Scan for the cell matching the given text and deliver its (x, y) coordinate at center. 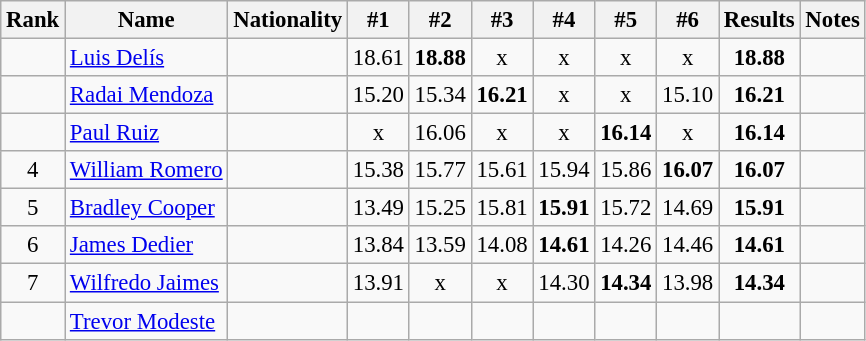
15.77 (440, 170)
13.59 (440, 245)
6 (33, 245)
15.38 (378, 170)
5 (33, 208)
7 (33, 283)
15.81 (502, 208)
14.46 (688, 245)
15.10 (688, 95)
Notes (832, 20)
Radai Mendoza (146, 95)
13.98 (688, 283)
18.61 (378, 58)
14.30 (564, 283)
#1 (378, 20)
Bradley Cooper (146, 208)
15.20 (378, 95)
15.34 (440, 95)
13.49 (378, 208)
Trevor Modeste (146, 321)
#4 (564, 20)
13.84 (378, 245)
14.26 (626, 245)
Nationality (288, 20)
16.06 (440, 133)
14.69 (688, 208)
James Dedier (146, 245)
Rank (33, 20)
15.86 (626, 170)
Wilfredo Jaimes (146, 283)
#3 (502, 20)
William Romero (146, 170)
#2 (440, 20)
#5 (626, 20)
14.08 (502, 245)
Luis Delís (146, 58)
15.94 (564, 170)
15.61 (502, 170)
15.25 (440, 208)
Name (146, 20)
Results (760, 20)
#6 (688, 20)
4 (33, 170)
15.72 (626, 208)
Paul Ruiz (146, 133)
13.91 (378, 283)
